Search for the cell housing the specified text and yield its (x, y) center coordinate. 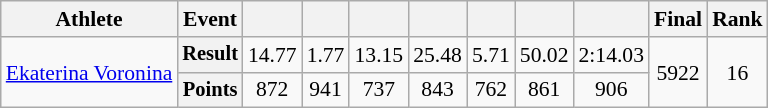
737 (378, 90)
Ekaterina Voronina (90, 72)
1.77 (326, 55)
Points (210, 90)
843 (438, 90)
861 (544, 90)
14.77 (272, 55)
50.02 (544, 55)
Rank (738, 19)
Athlete (90, 19)
25.48 (438, 55)
941 (326, 90)
16 (738, 72)
Event (210, 19)
Result (210, 55)
5.71 (491, 55)
13.15 (378, 55)
906 (612, 90)
2:14.03 (612, 55)
5922 (678, 72)
Final (678, 19)
762 (491, 90)
872 (272, 90)
